Detect which cell encompasses the target text, then output its (X, Y) center coordinate. 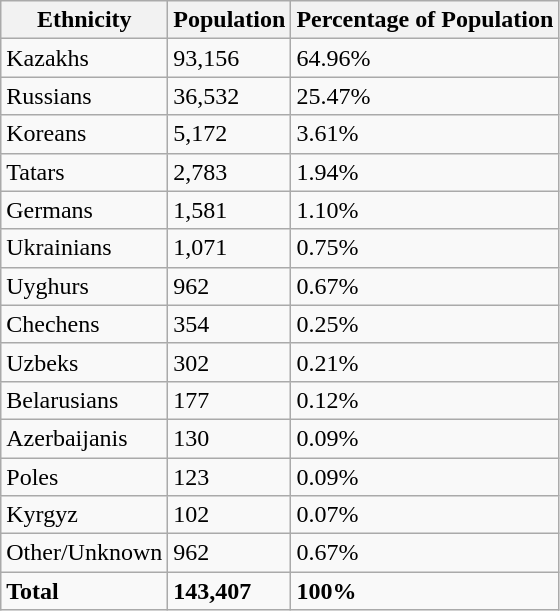
2,783 (230, 172)
Belarusians (84, 400)
1.10% (425, 210)
0.25% (425, 324)
177 (230, 400)
Poles (84, 477)
0.75% (425, 248)
354 (230, 324)
0.07% (425, 515)
Koreans (84, 134)
Population (230, 20)
123 (230, 477)
Percentage of Population (425, 20)
1,581 (230, 210)
Total (84, 591)
64.96% (425, 58)
0.21% (425, 362)
302 (230, 362)
100% (425, 591)
Ethnicity (84, 20)
102 (230, 515)
143,407 (230, 591)
36,532 (230, 96)
Other/Unknown (84, 553)
0.12% (425, 400)
Chechens (84, 324)
25.47% (425, 96)
Kyrgyz (84, 515)
1.94% (425, 172)
Kazakhs (84, 58)
Russians (84, 96)
93,156 (230, 58)
Uzbeks (84, 362)
Uyghurs (84, 286)
Tatars (84, 172)
3.61% (425, 134)
1,071 (230, 248)
130 (230, 438)
Germans (84, 210)
Ukrainians (84, 248)
Azerbaijanis (84, 438)
5,172 (230, 134)
